For the text-containing cell, return its midpoint in (X, Y) coordinate format. 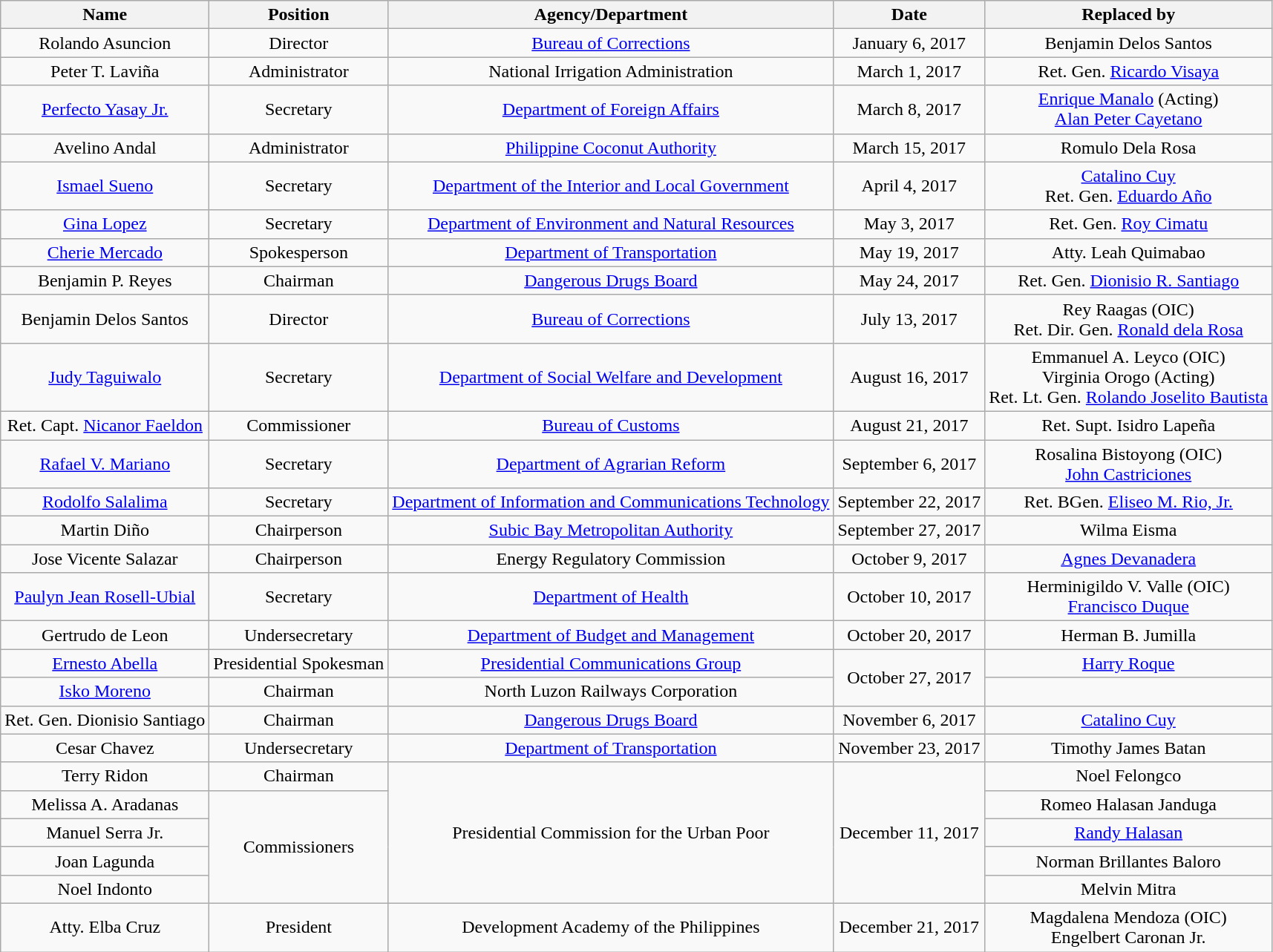
July 13, 2017 (909, 319)
Department of Agrarian Reform (611, 463)
December 11, 2017 (909, 833)
Agnes Devanadera (1128, 559)
Development Academy of the Philippines (611, 928)
October 10, 2017 (909, 597)
Norman Brillantes Baloro (1128, 861)
Department of Foreign Affairs (611, 110)
April 4, 2017 (909, 186)
Noel Indonto (105, 889)
Bureau of Customs (611, 425)
Isko Moreno (105, 692)
Position (298, 15)
Name (105, 15)
North Luzon Railways Corporation (611, 692)
August 16, 2017 (909, 377)
Perfecto Yasay Jr. (105, 110)
December 21, 2017 (909, 928)
Rey Raagas (OIC)Ret. Dir. Gen. Ronald dela Rosa (1128, 319)
Peter T. Laviña (105, 71)
October 9, 2017 (909, 559)
March 15, 2017 (909, 148)
Jose Vicente Salazar (105, 559)
Cesar Chavez (105, 748)
March 8, 2017 (909, 110)
Catalino Cuy Ret. Gen. Eduardo Año (1128, 186)
September 6, 2017 (909, 463)
November 6, 2017 (909, 720)
Ret. Supt. Isidro Lapeña (1128, 425)
Rafael V. Mariano (105, 463)
Commissioners (298, 847)
Magdalena Mendoza (OIC) Engelbert Caronan Jr. (1128, 928)
Department of Health (611, 597)
Randy Halasan (1128, 833)
May 19, 2017 (909, 252)
National Irrigation Administration (611, 71)
Ret. Gen. Roy Cimatu (1128, 224)
Department of Social Welfare and Development (611, 377)
Timothy James Batan (1128, 748)
November 23, 2017 (909, 748)
Herman B. Jumilla (1128, 635)
Wilma Eisma (1128, 531)
Presidential Spokesman (298, 663)
Atty. Leah Quimabao (1128, 252)
September 27, 2017 (909, 531)
Enrique Manalo (Acting) Alan Peter Cayetano (1128, 110)
Subic Bay Metropolitan Authority (611, 531)
Gina Lopez (105, 224)
October 27, 2017 (909, 677)
May 3, 2017 (909, 224)
Ismael Sueno (105, 186)
Date (909, 15)
Replaced by (1128, 15)
Rodolfo Salalima (105, 502)
Manuel Serra Jr. (105, 833)
Ret. Gen. Dionisio Santiago (105, 720)
Commissioner (298, 425)
May 24, 2017 (909, 280)
Presidential Commission for the Urban Poor (611, 833)
Romeo Halasan Janduga (1128, 804)
Romulo Dela Rosa (1128, 148)
January 6, 2017 (909, 43)
Judy Taguiwalo (105, 377)
September 22, 2017 (909, 502)
Department of Information and Communications Technology (611, 502)
Ret. BGen. Eliseo M. Rio, Jr. (1128, 502)
Rosalina Bistoyong (OIC)John Castriciones (1128, 463)
Atty. Elba Cruz (105, 928)
Harry Roque (1128, 663)
Melissa A. Aradanas (105, 804)
Paulyn Jean Rosell-Ubial (105, 597)
Terry Ridon (105, 776)
Presidential Communications Group (611, 663)
Agency/Department (611, 15)
Gertrudo de Leon (105, 635)
Department of Environment and Natural Resources (611, 224)
Energy Regulatory Commission (611, 559)
Rolando Asuncion (105, 43)
Herminigildo V. Valle (OIC)Francisco Duque (1128, 597)
Joan Lagunda (105, 861)
Spokesperson (298, 252)
Department of Budget and Management (611, 635)
Emmanuel A. Leyco (OIC)Virginia Orogo (Acting)Ret. Lt. Gen. Rolando Joselito Bautista (1128, 377)
Catalino Cuy (1128, 720)
Benjamin P. Reyes (105, 280)
Melvin Mitra (1128, 889)
Ret. Capt. Nicanor Faeldon (105, 425)
Ret. Gen. Dionisio R. Santiago (1128, 280)
Philippine Coconut Authority (611, 148)
Ernesto Abella (105, 663)
President (298, 928)
Cherie Mercado (105, 252)
March 1, 2017 (909, 71)
Martin Diño (105, 531)
Ret. Gen. Ricardo Visaya (1128, 71)
Avelino Andal (105, 148)
October 20, 2017 (909, 635)
August 21, 2017 (909, 425)
Noel Felongco (1128, 776)
Department of the Interior and Local Government (611, 186)
